Identify which cell holds the provided text, then report its [x, y] central coordinate. 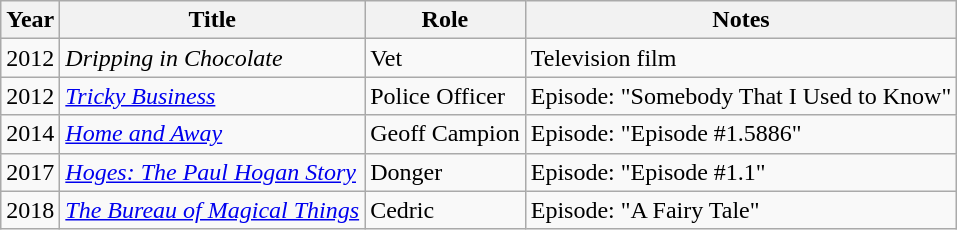
Home and Away [212, 134]
Police Officer [446, 96]
Episode: "Episode #1.5886" [741, 134]
2017 [30, 172]
Television film [741, 58]
Donger [446, 172]
Dripping in Chocolate [212, 58]
2014 [30, 134]
Title [212, 20]
Tricky Business [212, 96]
Episode: "Somebody That I Used to Know" [741, 96]
Episode: "A Fairy Tale" [741, 210]
Year [30, 20]
Geoff Campion [446, 134]
Notes [741, 20]
Cedric [446, 210]
2018 [30, 210]
Role [446, 20]
The Bureau of Magical Things [212, 210]
Episode: "Episode #1.1" [741, 172]
Hoges: The Paul Hogan Story [212, 172]
Vet [446, 58]
